Extract the (X, Y) coordinate from the center of the cell holding the provided text.  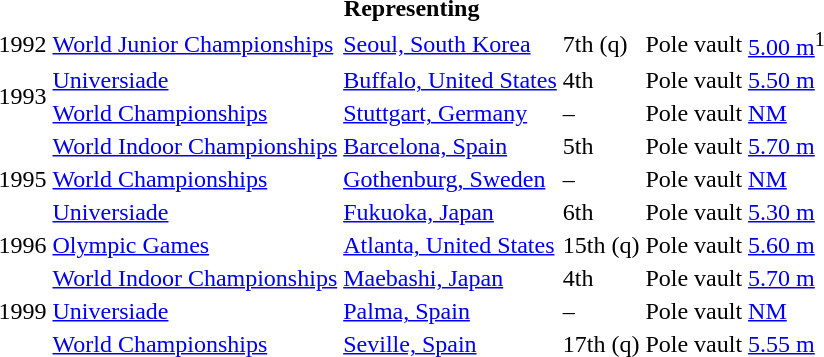
Barcelona, Spain (450, 146)
Seoul, South Korea (450, 44)
5th (601, 146)
Palma, Spain (450, 311)
Stuttgart, Germany (450, 113)
Maebashi, Japan (450, 278)
World Junior Championships (195, 44)
6th (601, 212)
7th (q) (601, 44)
Fukuoka, Japan (450, 212)
Gothenburg, Sweden (450, 179)
Olympic Games (195, 245)
Atlanta, United States (450, 245)
Buffalo, United States (450, 80)
15th (q) (601, 245)
